Detect which cell encompasses the target text, then output its [x, y] center coordinate. 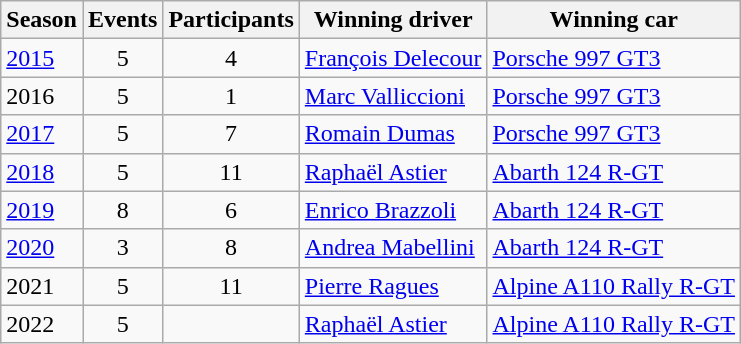
Andrea Mabellini [393, 248]
1 [231, 96]
2022 [42, 324]
6 [231, 210]
2021 [42, 286]
4 [231, 58]
François Delecour [393, 58]
2015 [42, 58]
2018 [42, 172]
7 [231, 134]
Marc Valliccioni [393, 96]
2019 [42, 210]
2017 [42, 134]
Enrico Brazzoli [393, 210]
Winning car [614, 20]
3 [122, 248]
Participants [231, 20]
2020 [42, 248]
Romain Dumas [393, 134]
2016 [42, 96]
Events [122, 20]
Winning driver [393, 20]
Season [42, 20]
Pierre Ragues [393, 286]
